Locate the cell with the specified text and output its [X, Y] center coordinate. 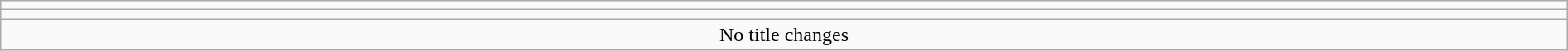
No title changes [784, 35]
